Scan for the cell matching the given text and deliver its (x, y) coordinate at center. 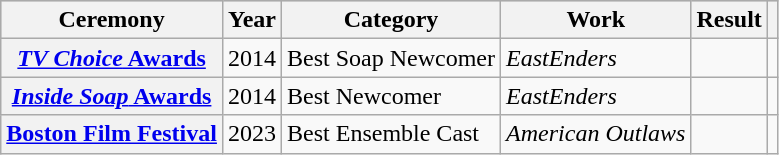
Category (392, 20)
Work (596, 20)
Ceremony (112, 20)
Year (252, 20)
Best Newcomer (392, 96)
Best Soap Newcomer (392, 58)
2023 (252, 134)
American Outlaws (596, 134)
Best Ensemble Cast (392, 134)
Inside Soap Awards (112, 96)
TV Choice Awards (112, 58)
Result (729, 20)
Boston Film Festival (112, 134)
